Find where the given text appears and provide that cell's center as (x, y) coordinate. 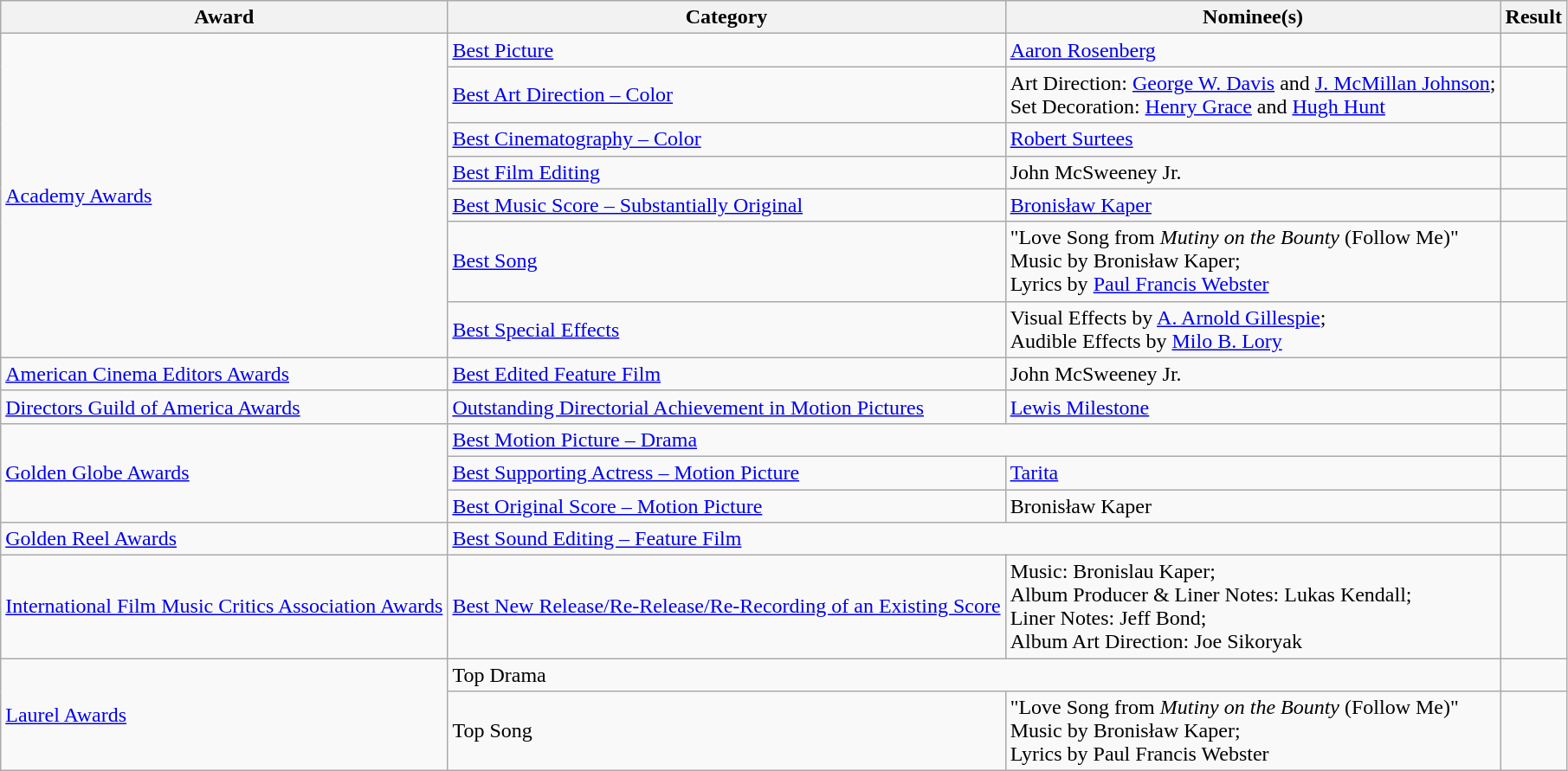
Golden Reel Awards (224, 539)
Laurel Awards (224, 715)
Art Direction: George W. Davis and J. McMillan Johnson; Set Decoration: Henry Grace and Hugh Hunt (1253, 95)
Best Supporting Actress – Motion Picture (726, 472)
Best Sound Editing – Feature Film (974, 539)
Music: Bronislau Kaper; Album Producer & Liner Notes: Lukas Kendall; Liner Notes: Jeff Bond; Album Art Direction: Joe Sikoryak (1253, 607)
Academy Awards (224, 196)
Category (726, 17)
Best Film Editing (726, 172)
Best New Release/Re-Release/Re-Recording of an Existing Score (726, 607)
Best Picture (726, 50)
Top Drama (974, 675)
Result (1533, 17)
Best Song (726, 261)
Aaron Rosenberg (1253, 50)
American Cinema Editors Awards (224, 374)
Best Music Score – Substantially Original (726, 205)
Outstanding Directorial Achievement in Motion Pictures (726, 407)
Top Song (726, 731)
Robert Surtees (1253, 139)
Best Motion Picture – Drama (974, 440)
Best Edited Feature Film (726, 374)
Best Cinematography – Color (726, 139)
Golden Globe Awards (224, 472)
Lewis Milestone (1253, 407)
Visual Effects by A. Arnold Gillespie; Audible Effects by Milo B. Lory (1253, 329)
International Film Music Critics Association Awards (224, 607)
Nominee(s) (1253, 17)
Best Special Effects (726, 329)
Directors Guild of America Awards (224, 407)
Tarita (1253, 472)
Best Art Direction – Color (726, 95)
Best Original Score – Motion Picture (726, 506)
Award (224, 17)
